Locate the cell with the specified text and output its (x, y) center coordinate. 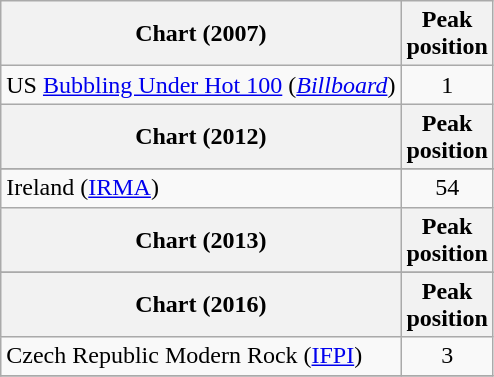
54 (447, 188)
Chart (2013) (201, 240)
US Bubbling Under Hot 100 (Billboard) (201, 85)
Chart (2016) (201, 304)
3 (447, 356)
Czech Republic Modern Rock (IFPI) (201, 356)
1 (447, 85)
Ireland (IRMA) (201, 188)
Chart (2007) (201, 34)
Chart (2012) (201, 136)
